Output the (x, y) coordinate of the center of the cell containing the given text.  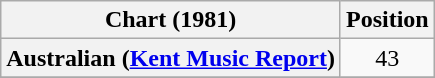
43 (387, 58)
Australian (Kent Music Report) (171, 58)
Position (387, 20)
Chart (1981) (171, 20)
